Capture the cell that displays the provided text and extract its (X, Y) central coordinate. 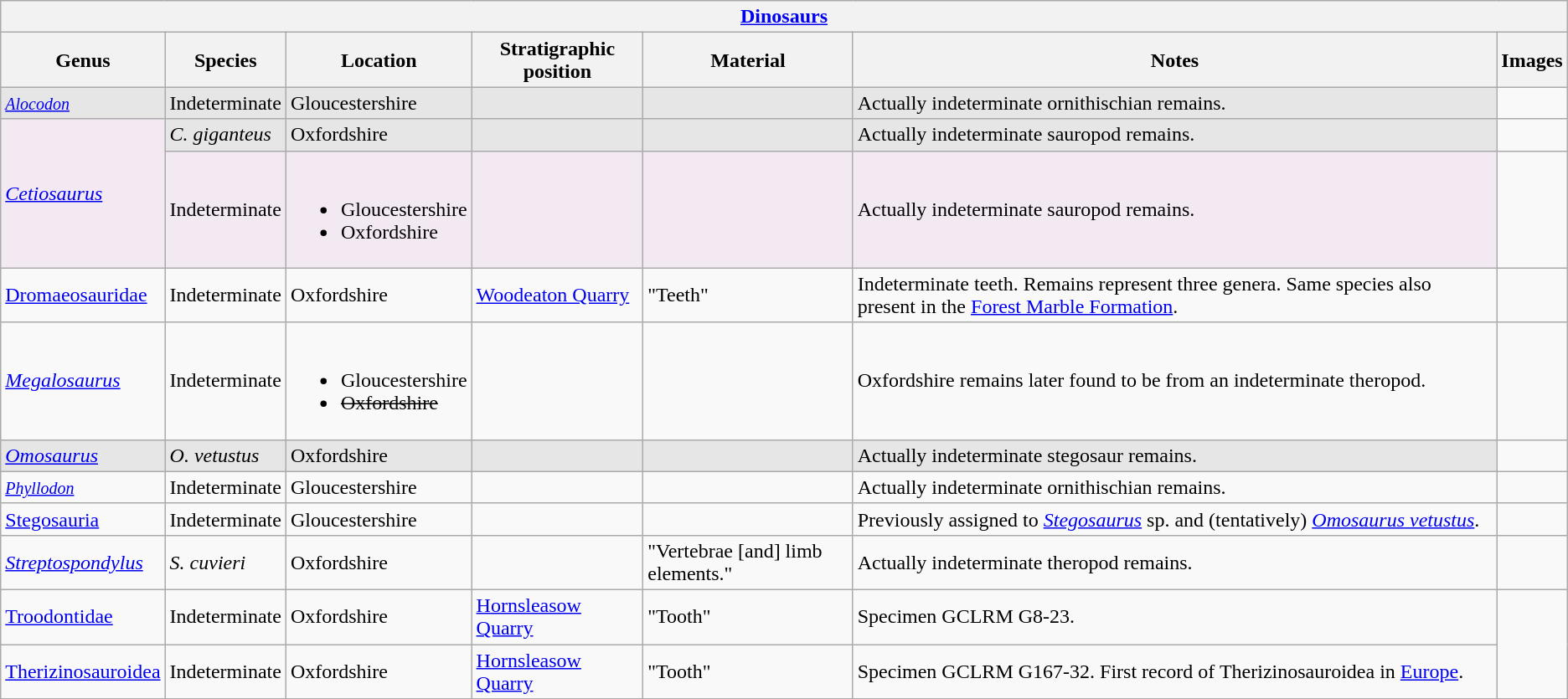
Indeterminate teeth. Remains represent three genera. Same species also present in the Forest Marble Formation. (1174, 295)
Dinosaurs (784, 17)
Omosaurus (83, 455)
"Teeth" (748, 295)
Streptospondylus (83, 563)
Species (225, 60)
Woodeaton Quarry (558, 295)
Previously assigned to Stegosaurus sp. and (tentatively) Omosaurus vetustus. (1174, 519)
Stratigraphic position (558, 60)
"Vertebrae [and] limb elements." (748, 563)
C. giganteus (225, 135)
Specimen GCLRM G167-32. First record of Therizinosauroidea in Europe. (1174, 671)
Material (748, 60)
Stegosauria (83, 519)
Notes (1174, 60)
Actually indeterminate stegosaur remains. (1174, 455)
Dromaeosauridae (83, 295)
Cetiosaurus (83, 193)
O. vetustus (225, 455)
Alocodon (83, 103)
Actually indeterminate theropod remains. (1174, 563)
Genus (83, 60)
Location (379, 60)
S. cuvieri (225, 563)
Images (1532, 60)
Phyllodon (83, 487)
Megalosaurus (83, 381)
Troodontidae (83, 616)
Therizinosauroidea (83, 671)
Oxfordshire remains later found to be from an indeterminate theropod. (1174, 381)
Specimen GCLRM G8-23. (1174, 616)
